Return (x, y) of the center of cell containing provided text 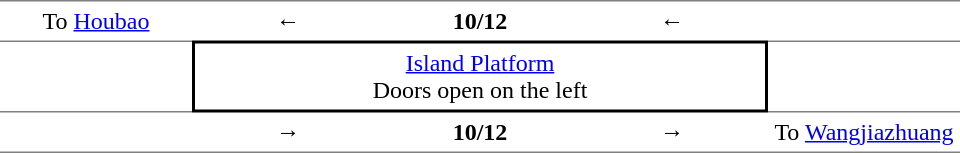
To Houbao (96, 20)
To Wangjiazhuang (864, 132)
Island PlatformDoors open on the left (480, 76)
